Return [X, Y] of the center of cell containing provided text 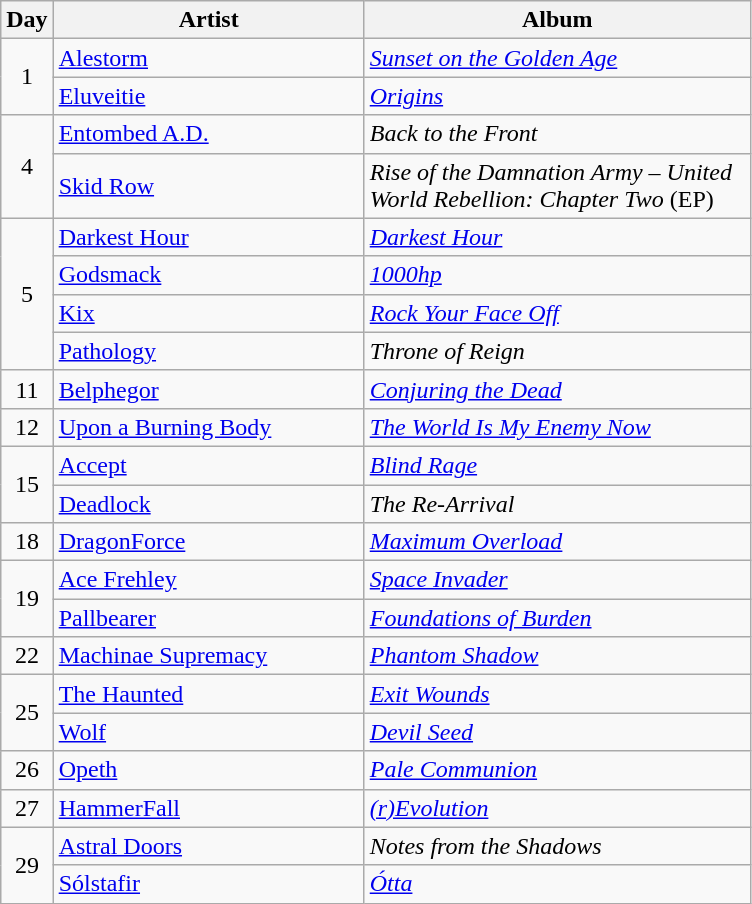
Day [27, 20]
Alestorm [208, 58]
Kix [208, 313]
Album [557, 20]
Devil Seed [557, 732]
15 [27, 484]
Wolf [208, 732]
Phantom Shadow [557, 656]
Upon a Burning Body [208, 427]
HammerFall [208, 808]
Conjuring the Dead [557, 389]
25 [27, 713]
Notes from the Shadows [557, 846]
26 [27, 770]
29 [27, 865]
DragonForce [208, 542]
12 [27, 427]
19 [27, 599]
Accept [208, 465]
Astral Doors [208, 846]
Pathology [208, 351]
Foundations of Burden [557, 618]
(r)Evolution [557, 808]
Sólstafir [208, 884]
Eluveitie [208, 96]
Rise of the Damnation Army – United World Rebellion: Chapter Two (EP) [557, 186]
Rock Your Face Off [557, 313]
Deadlock [208, 503]
Artist [208, 20]
Maximum Overload [557, 542]
Blind Rage [557, 465]
Space Invader [557, 580]
Entombed A.D. [208, 134]
27 [27, 808]
Pale Communion [557, 770]
22 [27, 656]
Ótta [557, 884]
Belphegor [208, 389]
Sunset on the Golden Age [557, 58]
1000hp [557, 275]
4 [27, 166]
The Haunted [208, 694]
The Re-Arrival [557, 503]
Exit Wounds [557, 694]
Machinae Supremacy [208, 656]
The World Is My Enemy Now [557, 427]
Origins [557, 96]
Throne of Reign [557, 351]
Godsmack [208, 275]
Skid Row [208, 186]
11 [27, 389]
Opeth [208, 770]
Ace Frehley [208, 580]
18 [27, 542]
Pallbearer [208, 618]
Back to the Front [557, 134]
1 [27, 77]
5 [27, 294]
